Extract the [X, Y] coordinate from the center of the cell holding the provided text.  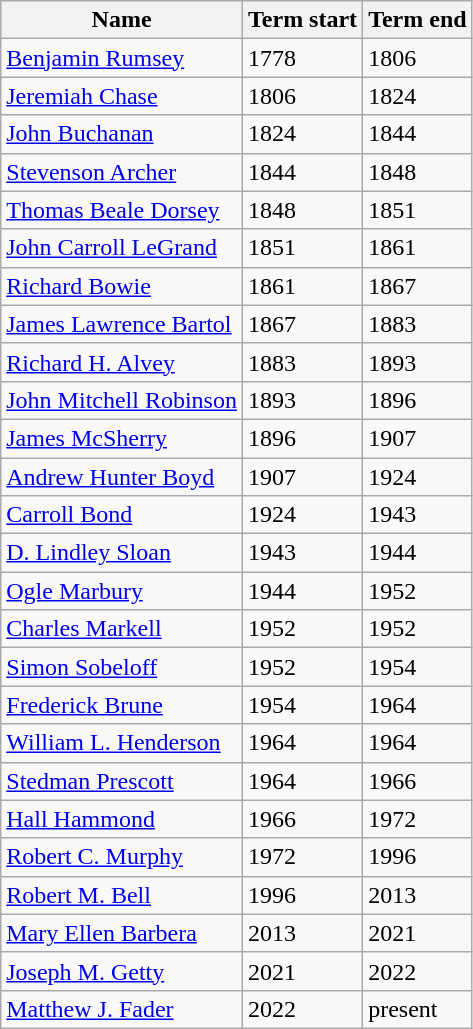
Andrew Hunter Boyd [122, 477]
Charles Markell [122, 629]
Thomas Beale Dorsey [122, 210]
Matthew J. Fader [122, 1009]
Richard H. Alvey [122, 362]
Stevenson Archer [122, 172]
John Mitchell Robinson [122, 400]
James Lawrence Bartol [122, 324]
Simon Sobeloff [122, 667]
Hall Hammond [122, 819]
Benjamin Rumsey [122, 58]
1778 [302, 58]
Stedman Prescott [122, 781]
Term end [418, 20]
Richard Bowie [122, 286]
Robert M. Bell [122, 895]
Jeremiah Chase [122, 96]
D. Lindley Sloan [122, 553]
John Carroll LeGrand [122, 248]
present [418, 1009]
Carroll Bond [122, 515]
Ogle Marbury [122, 591]
Robert C. Murphy [122, 857]
James McSherry [122, 438]
William L. Henderson [122, 743]
Mary Ellen Barbera [122, 933]
Term start [302, 20]
Name [122, 20]
John Buchanan [122, 134]
Joseph M. Getty [122, 971]
Frederick Brune [122, 705]
